Pinpoint the cell where the given text exists, returning its (X, Y) midpoint coordinate. 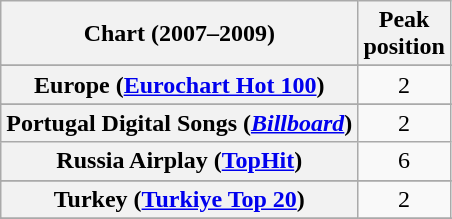
Chart (2007–2009) (180, 34)
Russia Airplay (TopHit) (180, 161)
Portugal Digital Songs (Billboard) (180, 123)
6 (404, 161)
Peakposition (404, 34)
Turkey (Turkiye Top 20) (180, 199)
Europe (Eurochart Hot 100) (180, 85)
